Locate the cell with the specified text and output its (x, y) center coordinate. 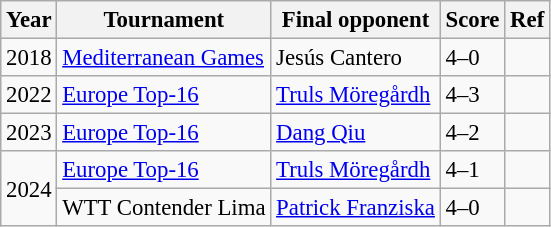
2022 (29, 95)
Final opponent (356, 20)
4–3 (472, 95)
WTT Contender Lima (164, 208)
2023 (29, 133)
Score (472, 20)
2024 (29, 188)
Jesús Cantero (356, 58)
Year (29, 20)
Patrick Franziska (356, 208)
2018 (29, 58)
Dang Qiu (356, 133)
Tournament (164, 20)
4–2 (472, 133)
Ref (528, 20)
Mediterranean Games (164, 58)
4–1 (472, 170)
